Search for the cell housing the specified text and yield its (X, Y) center coordinate. 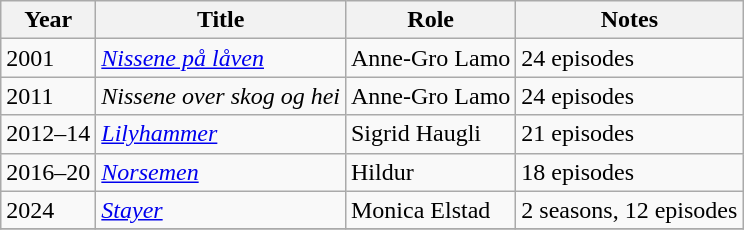
21 episodes (630, 134)
Lilyhammer (221, 134)
2011 (48, 96)
2016–20 (48, 172)
Stayer (221, 210)
2001 (48, 58)
Title (221, 20)
Year (48, 20)
Monica Elstad (430, 210)
18 episodes (630, 172)
Nissene på låven (221, 58)
Hildur (430, 172)
Nissene over skog og hei (221, 96)
Sigrid Haugli (430, 134)
Notes (630, 20)
2012–14 (48, 134)
Norsemen (221, 172)
2024 (48, 210)
Role (430, 20)
2 seasons, 12 episodes (630, 210)
